Pinpoint the cell where the given text exists, returning its (X, Y) midpoint coordinate. 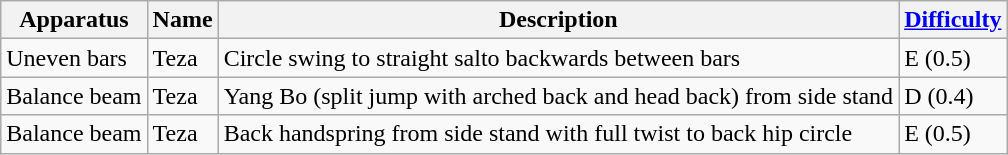
Uneven bars (74, 58)
D (0.4) (953, 96)
Difficulty (953, 20)
Apparatus (74, 20)
Description (558, 20)
Yang Bo (split jump with arched back and head back) from side stand (558, 96)
Back handspring from side stand with full twist to back hip circle (558, 134)
Circle swing to straight salto backwards between bars (558, 58)
Name (182, 20)
